Locate the cell with the specified text and output its (X, Y) center coordinate. 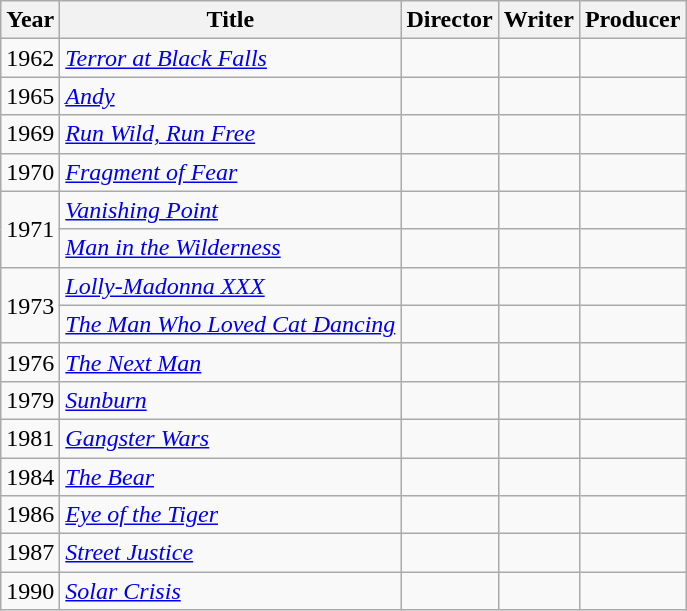
The Bear (230, 477)
Director (450, 20)
1990 (30, 591)
1981 (30, 438)
1969 (30, 134)
Writer (538, 20)
Fragment of Fear (230, 172)
Solar Crisis (230, 591)
Producer (632, 20)
1984 (30, 477)
Sunburn (230, 400)
Eye of the Tiger (230, 515)
1986 (30, 515)
Year (30, 20)
1976 (30, 362)
Gangster Wars (230, 438)
Street Justice (230, 553)
1962 (30, 58)
1971 (30, 229)
Terror at Black Falls (230, 58)
1979 (30, 400)
The Next Man (230, 362)
1970 (30, 172)
Lolly-Madonna XXX (230, 286)
Title (230, 20)
1965 (30, 96)
Run Wild, Run Free (230, 134)
1987 (30, 553)
Andy (230, 96)
1973 (30, 305)
The Man Who Loved Cat Dancing (230, 324)
Man in the Wilderness (230, 248)
Vanishing Point (230, 210)
